Identify which cell holds the provided text, then report its [X, Y] central coordinate. 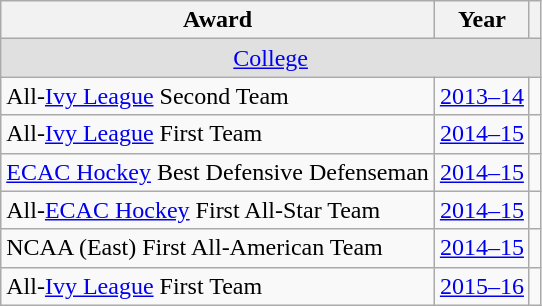
All-Ivy League Second Team [218, 96]
All-ECAC Hockey First All-Star Team [218, 210]
Award [218, 20]
2013–14 [482, 96]
NCAA (East) First All-American Team [218, 248]
College [271, 58]
2015–16 [482, 286]
ECAC Hockey Best Defensive Defenseman [218, 172]
Year [482, 20]
